Scan for the cell matching the given text and deliver its (x, y) coordinate at center. 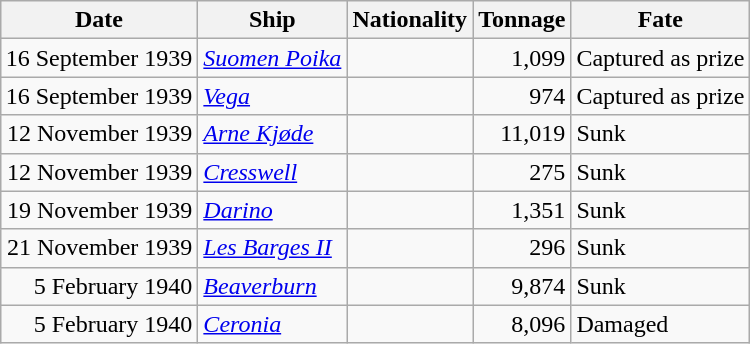
Ceronia (272, 324)
Les Barges II (272, 248)
1,351 (522, 210)
Fate (660, 20)
Vega (272, 96)
19 November 1939 (99, 210)
1,099 (522, 58)
11,019 (522, 134)
Date (99, 20)
974 (522, 96)
Suomen Poika (272, 58)
Nationality (410, 20)
Cresswell (272, 172)
21 November 1939 (99, 248)
8,096 (522, 324)
Ship (272, 20)
Darino (272, 210)
275 (522, 172)
Arne Kjøde (272, 134)
Beaverburn (272, 286)
Tonnage (522, 20)
296 (522, 248)
Damaged (660, 324)
9,874 (522, 286)
